Search for the cell housing the specified text and yield its (x, y) center coordinate. 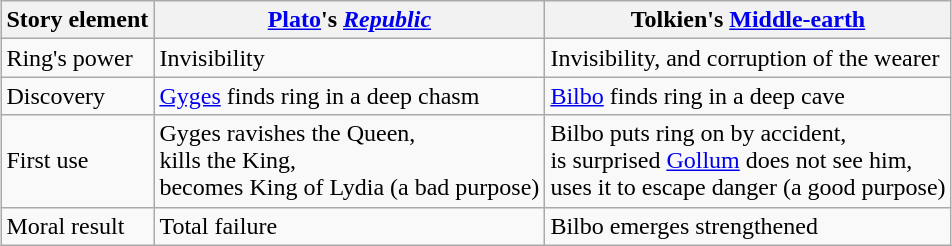
Invisibility (350, 58)
First use (78, 161)
Moral result (78, 226)
Story element (78, 20)
Total failure (350, 226)
Discovery (78, 96)
Tolkien's Middle-earth (748, 20)
Plato's Republic (350, 20)
Bilbo emerges strengthened (748, 226)
Bilbo finds ring in a deep cave (748, 96)
Gyges ravishes the Queen,kills the King,becomes King of Lydia (a bad purpose) (350, 161)
Invisibility, and corruption of the wearer (748, 58)
Bilbo puts ring on by accident,is surprised Gollum does not see him,uses it to escape danger (a good purpose) (748, 161)
Ring's power (78, 58)
Gyges finds ring in a deep chasm (350, 96)
